Capture the cell that displays the provided text and extract its (x, y) central coordinate. 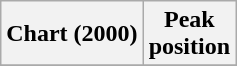
Chart (2000) (72, 34)
Peakposition (189, 34)
